For the text-containing cell, return its midpoint in (x, y) coordinate format. 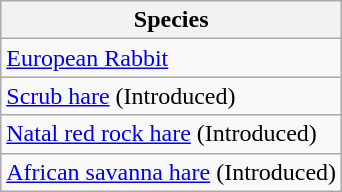
Natal red rock hare (Introduced) (172, 134)
Scrub hare (Introduced) (172, 96)
African savanna hare (Introduced) (172, 172)
European Rabbit (172, 58)
Species (172, 20)
